Return (X, Y) of the center of cell containing provided text 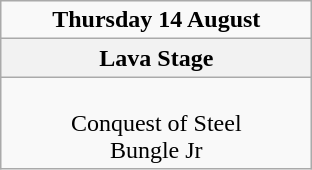
Lava Stage (156, 58)
Conquest of Steel Bungle Jr (156, 123)
Thursday 14 August (156, 20)
